Return the (X, Y) coordinate for the center point of the cell that contains the specified text.  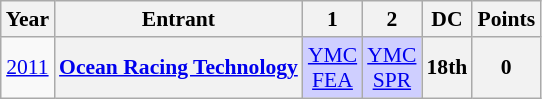
Points (506, 19)
DC (448, 19)
1 (332, 19)
2 (392, 19)
2011 (28, 68)
Entrant (178, 19)
18th (448, 68)
Year (28, 19)
0 (506, 68)
YMCSPR (392, 68)
Ocean Racing Technology (178, 68)
YMCFEA (332, 68)
